Scan for the cell matching the given text and deliver its [X, Y] coordinate at center. 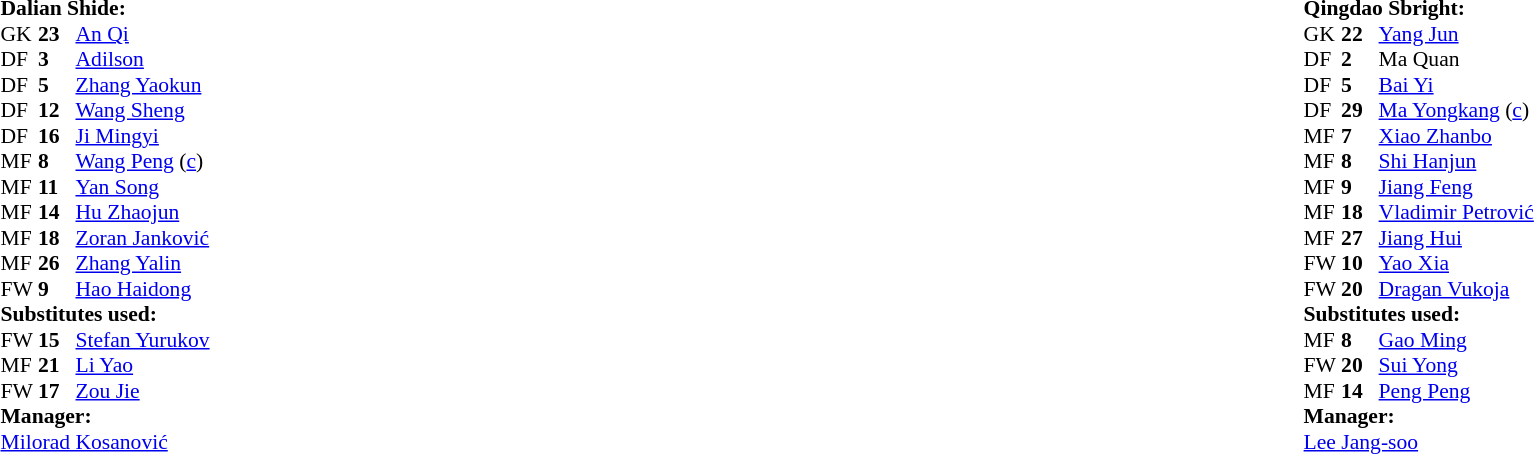
Ma Quan [1456, 59]
Zhang Yalin [143, 263]
Hu Zhaojun [143, 213]
16 [57, 136]
Ma Yongkang (c) [1456, 111]
11 [57, 187]
27 [1360, 238]
Zhang Yaokun [143, 85]
15 [57, 340]
23 [57, 34]
An Qi [143, 34]
Xiao Zhanbo [1456, 136]
Hao Haidong [143, 289]
12 [57, 111]
Ji Mingyi [143, 136]
Peng Peng [1456, 391]
Wang Peng (c) [143, 161]
Zoran Janković [143, 238]
3 [57, 59]
26 [57, 263]
Yan Song [143, 187]
Yao Xia [1456, 263]
10 [1360, 263]
22 [1360, 34]
21 [57, 365]
Jiang Hui [1456, 238]
29 [1360, 111]
Bai Yi [1456, 85]
Shi Hanjun [1456, 161]
17 [57, 391]
Adilson [143, 59]
Dragan Vukoja [1456, 289]
7 [1360, 136]
Li Yao [143, 365]
Jiang Feng [1456, 187]
Sui Yong [1456, 365]
2 [1360, 59]
Yang Jun [1456, 34]
Vladimir Petrović [1456, 213]
Stefan Yurukov [143, 340]
Zou Jie [143, 391]
Gao Ming [1456, 340]
Wang Sheng [143, 111]
